Return [X, Y] of the center of cell containing provided text 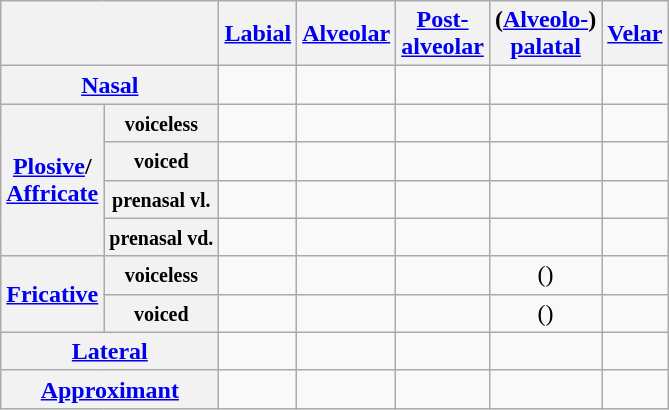
Plosive/Affricate [52, 180]
prenasal vl. [162, 199]
Alveolar [346, 34]
Nasal [110, 85]
Labial [258, 34]
Post-alveolar [443, 34]
(Alveolo-)palatal [545, 34]
prenasal vd. [162, 237]
Lateral [110, 351]
Velar [635, 34]
Fricative [52, 294]
Approximant [110, 389]
